Determine the (x, y) coordinate at the center of the cell enclosing the given text.  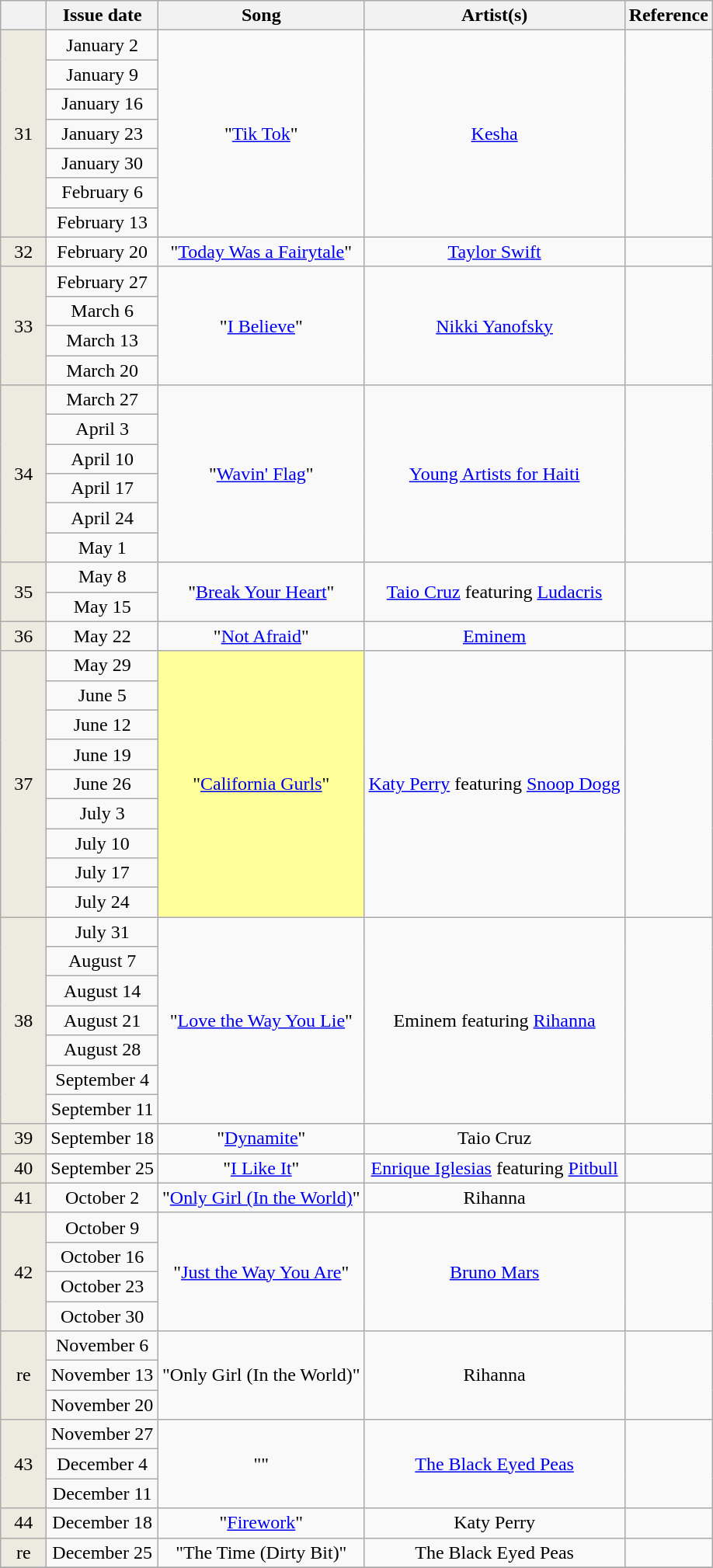
July 10 (103, 843)
January 16 (103, 104)
Song (262, 16)
Katy Perry (494, 1523)
November 6 (103, 1346)
"Dynamite" (262, 1139)
Reference (668, 16)
June 19 (103, 754)
November 27 (103, 1434)
"Love the Way You Lie" (262, 1020)
July 31 (103, 932)
36 (23, 636)
November 20 (103, 1405)
September 11 (103, 1109)
Nikki Yanofsky (494, 325)
April 17 (103, 488)
41 (23, 1198)
July 3 (103, 813)
34 (23, 474)
April 3 (103, 429)
March 27 (103, 400)
43 (23, 1464)
September 25 (103, 1168)
Issue date (103, 16)
Eminem featuring Rihanna (494, 1020)
"Not Afraid" (262, 636)
Katy Perry featuring Snoop Dogg (494, 784)
"Tik Tok" (262, 134)
May 29 (103, 666)
Taio Cruz (494, 1139)
35 (23, 592)
August 21 (103, 1020)
32 (23, 252)
"The Time (Dirty Bit)" (262, 1552)
"Firework" (262, 1523)
August 7 (103, 961)
February 13 (103, 222)
37 (23, 784)
December 4 (103, 1464)
"I Believe" (262, 325)
"Wavin' Flag" (262, 474)
June 5 (103, 695)
Taio Cruz featuring Ludacris (494, 592)
September 4 (103, 1080)
October 2 (103, 1198)
Kesha (494, 134)
December 11 (103, 1493)
February 27 (103, 281)
March 20 (103, 370)
December 18 (103, 1523)
"California Gurls" (262, 784)
January 9 (103, 75)
October 16 (103, 1257)
31 (23, 134)
August 28 (103, 1050)
May 15 (103, 607)
October 23 (103, 1286)
May 22 (103, 636)
Young Artists for Haiti (494, 474)
June 12 (103, 725)
January 23 (103, 134)
May 8 (103, 577)
"Just the Way You Are" (262, 1271)
October 30 (103, 1316)
February 20 (103, 252)
February 6 (103, 193)
June 26 (103, 784)
September 18 (103, 1139)
March 6 (103, 311)
January 2 (103, 45)
December 25 (103, 1552)
October 9 (103, 1227)
"" (262, 1464)
Eminem (494, 636)
44 (23, 1523)
42 (23, 1271)
July 24 (103, 902)
August 14 (103, 991)
38 (23, 1020)
"Break Your Heart" (262, 592)
Bruno Mars (494, 1271)
Enrique Iglesias featuring Pitbull (494, 1168)
May 1 (103, 548)
March 13 (103, 340)
40 (23, 1168)
July 17 (103, 873)
January 30 (103, 163)
April 24 (103, 518)
Artist(s) (494, 16)
November 13 (103, 1375)
"Today Was a Fairytale" (262, 252)
"I Like It" (262, 1168)
April 10 (103, 459)
Taylor Swift (494, 252)
33 (23, 325)
39 (23, 1139)
